Find where the given text appears and provide that cell's center as (x, y) coordinate. 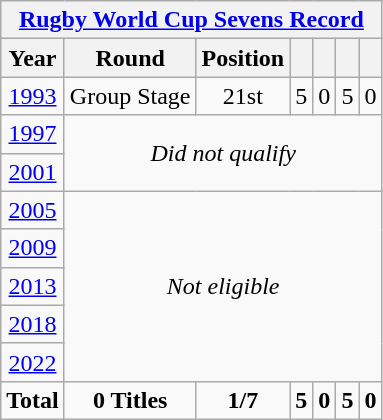
Year (33, 58)
2001 (33, 172)
Not eligible (223, 286)
1993 (33, 96)
2018 (33, 324)
2022 (33, 362)
21st (243, 96)
2005 (33, 210)
1997 (33, 134)
2013 (33, 286)
Rugby World Cup Sevens Record (192, 20)
Total (33, 400)
Round (130, 58)
1/7 (243, 400)
0 Titles (130, 400)
Did not qualify (223, 153)
2009 (33, 248)
Position (243, 58)
Group Stage (130, 96)
